Detect which cell encompasses the target text, then output its [X, Y] center coordinate. 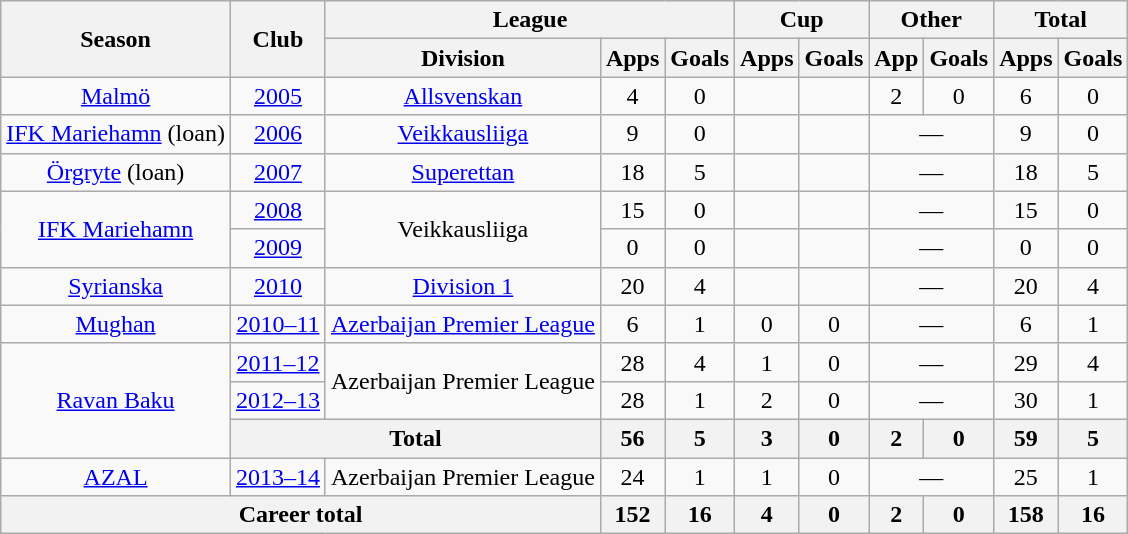
IFK Mariehamn (loan) [116, 134]
Allsvenskan [462, 96]
2006 [278, 134]
24 [632, 477]
2007 [278, 172]
Örgryte (loan) [116, 172]
Ravan Baku [116, 400]
Mughan [116, 324]
25 [1026, 477]
Club [278, 39]
3 [767, 438]
56 [632, 438]
Syrianska [116, 286]
AZAL [116, 477]
Other [932, 20]
Division [462, 58]
2011–12 [278, 362]
2013–14 [278, 477]
Season [116, 39]
2009 [278, 248]
2008 [278, 210]
League [530, 20]
Cup [802, 20]
Division 1 [462, 286]
59 [1026, 438]
Malmö [116, 96]
158 [1026, 515]
2005 [278, 96]
Career total [301, 515]
App [896, 58]
2010 [278, 286]
Superettan [462, 172]
30 [1026, 400]
2010–11 [278, 324]
152 [632, 515]
29 [1026, 362]
IFK Mariehamn [116, 229]
2012–13 [278, 400]
